Extract the [x, y] coordinate from the center of the cell holding the provided text.  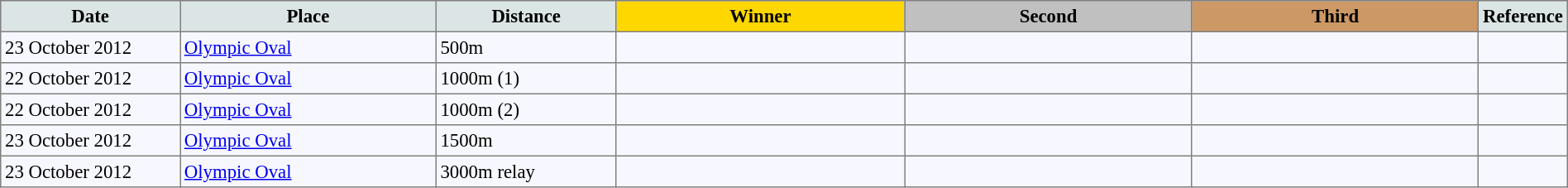
Reference [1523, 17]
1000m (1) [526, 79]
1500m [526, 141]
Third [1335, 17]
Date [91, 17]
500m [526, 47]
1000m (2) [526, 109]
Winner [760, 17]
3000m relay [526, 171]
Distance [526, 17]
Second [1049, 17]
Place [308, 17]
